Return (x, y) of the center of cell containing provided text 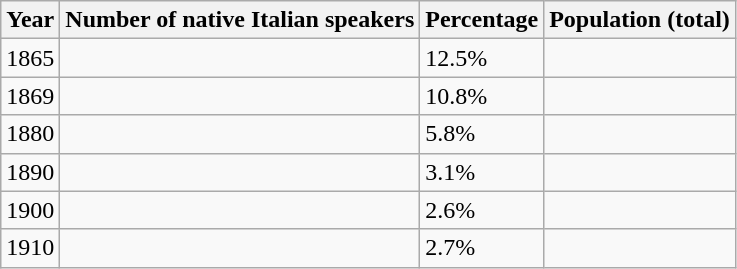
3.1% (482, 172)
10.8% (482, 96)
1880 (30, 134)
2.7% (482, 248)
Year (30, 20)
1890 (30, 172)
12.5% (482, 58)
Population (total) (640, 20)
2.6% (482, 210)
1910 (30, 248)
1865 (30, 58)
Number of native Italian speakers (240, 20)
1900 (30, 210)
1869 (30, 96)
Percentage (482, 20)
5.8% (482, 134)
